Capture the cell that displays the provided text and extract its (X, Y) central coordinate. 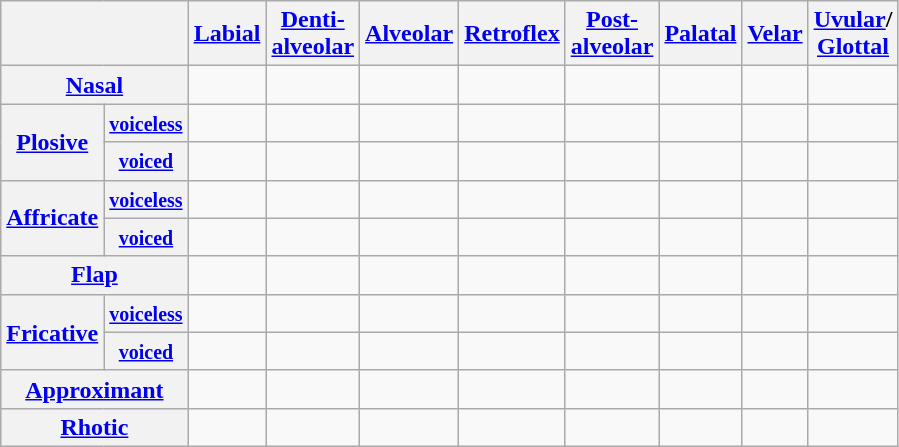
Labial (227, 34)
Plosive (52, 142)
Alveolar (410, 34)
Palatal (700, 34)
Nasal (94, 85)
Uvular/Glottal (853, 34)
Fricative (52, 332)
Post-alveolar (612, 34)
Denti-alveolar (313, 34)
Velar (775, 34)
Retroflex (512, 34)
Flap (94, 275)
Rhotic (94, 427)
Affricate (52, 218)
Approximant (94, 389)
